From the cell containing the given text, extract its center point as (x, y) coordinate. 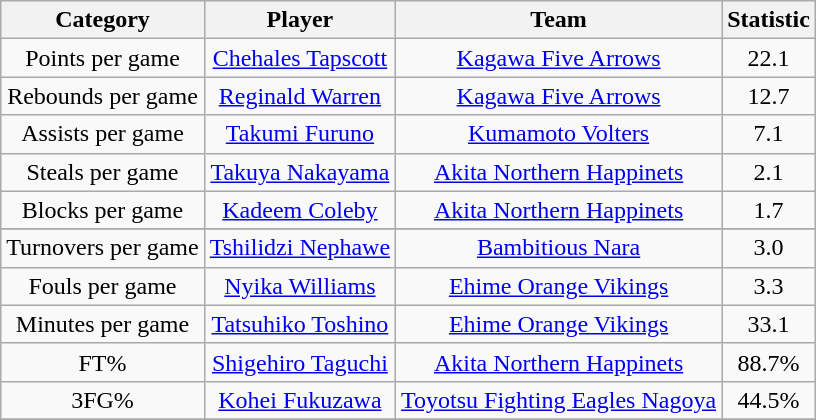
Minutes per game (102, 324)
Category (102, 20)
44.5% (769, 400)
22.1 (769, 58)
Rebounds per game (102, 96)
Kumamoto Volters (559, 134)
Shigehiro Taguchi (300, 362)
Nyika Williams (300, 286)
Toyotsu Fighting Eagles Nagoya (559, 400)
FT% (102, 362)
Tshilidzi Nephawe (300, 248)
Statistic (769, 20)
Bambitious Nara (559, 248)
Steals per game (102, 172)
2.1 (769, 172)
12.7 (769, 96)
3.0 (769, 248)
Reginald Warren (300, 96)
Turnovers per game (102, 248)
Takuya Nakayama (300, 172)
Tatsuhiko Toshino (300, 324)
3.3 (769, 286)
33.1 (769, 324)
Team (559, 20)
3FG% (102, 400)
88.7% (769, 362)
Fouls per game (102, 286)
Assists per game (102, 134)
Chehales Tapscott (300, 58)
7.1 (769, 134)
Blocks per game (102, 210)
Kadeem Coleby (300, 210)
Player (300, 20)
Kohei Fukuzawa (300, 400)
Points per game (102, 58)
1.7 (769, 210)
Takumi Furuno (300, 134)
